Pinpoint the cell where the given text exists, returning its (x, y) midpoint coordinate. 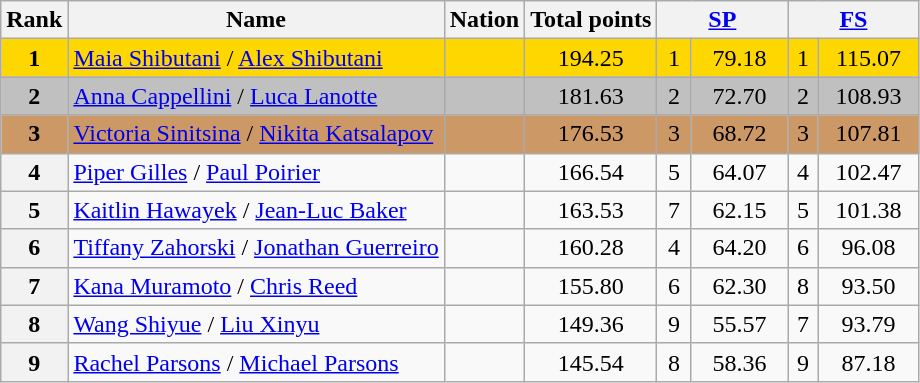
72.70 (740, 96)
Name (256, 20)
101.38 (868, 210)
Kana Muramoto / Chris Reed (256, 286)
FS (854, 20)
Kaitlin Hawayek / Jean-Luc Baker (256, 210)
Tiffany Zahorski / Jonathan Guerreiro (256, 248)
Piper Gilles / Paul Poirier (256, 172)
115.07 (868, 58)
Wang Shiyue / Liu Xinyu (256, 324)
194.25 (591, 58)
62.30 (740, 286)
58.36 (740, 362)
145.54 (591, 362)
Rachel Parsons / Michael Parsons (256, 362)
149.36 (591, 324)
62.15 (740, 210)
93.50 (868, 286)
181.63 (591, 96)
160.28 (591, 248)
79.18 (740, 58)
Total points (591, 20)
108.93 (868, 96)
166.54 (591, 172)
64.20 (740, 248)
Maia Shibutani / Alex Shibutani (256, 58)
68.72 (740, 134)
Victoria Sinitsina / Nikita Katsalapov (256, 134)
87.18 (868, 362)
102.47 (868, 172)
SP (722, 20)
107.81 (868, 134)
Nation (484, 20)
176.53 (591, 134)
Rank (34, 20)
64.07 (740, 172)
163.53 (591, 210)
96.08 (868, 248)
55.57 (740, 324)
93.79 (868, 324)
155.80 (591, 286)
Anna Cappellini / Luca Lanotte (256, 96)
